Scan for the cell matching the given text and deliver its [x, y] coordinate at center. 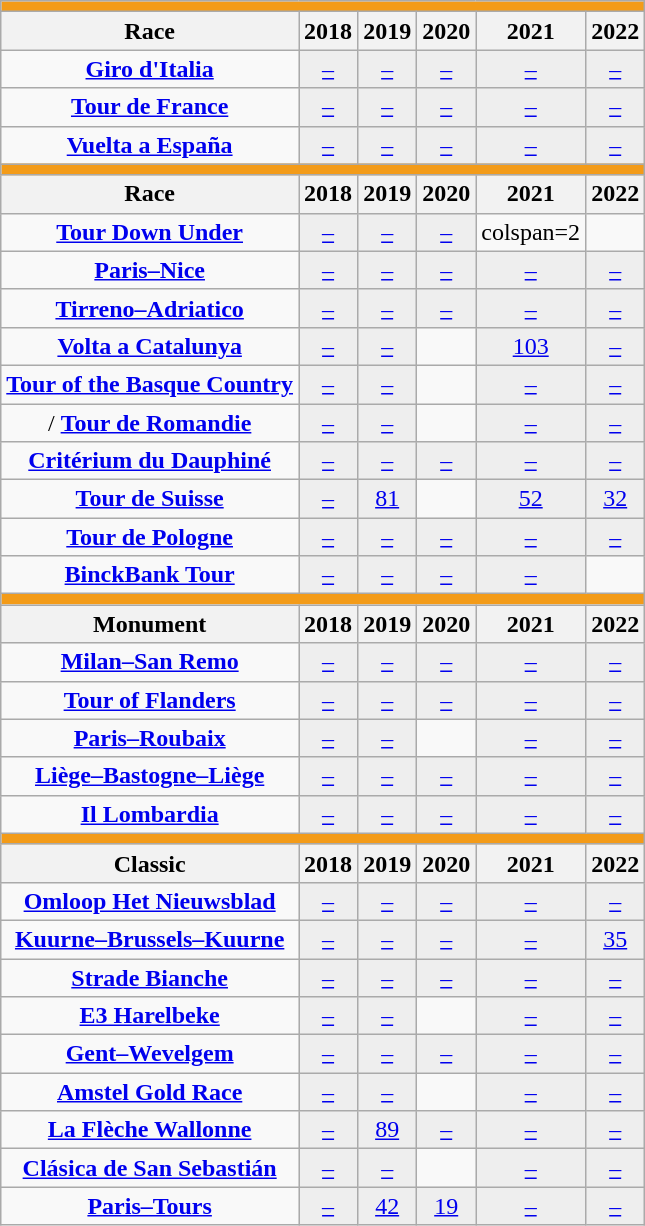
Tour Down Under [150, 232]
Monument [150, 624]
Vuelta a España [150, 145]
Omloop Het Nieuwsblad [150, 901]
Kuurne–Brussels–Kuurne [150, 939]
Tour de France [150, 107]
Paris–Nice [150, 270]
Paris–Tours [150, 1206]
52 [531, 499]
BinckBank Tour [150, 575]
42 [388, 1206]
32 [616, 499]
Amstel Gold Race [150, 1092]
Gent–Wevelgem [150, 1054]
Tour of the Basque Country [150, 384]
Giro d'Italia [150, 69]
Critérium du Dauphiné [150, 461]
Strade Bianche [150, 977]
Tirreno–Adriatico [150, 308]
Tour de Pologne [150, 537]
Tour de Suisse [150, 499]
19 [446, 1206]
Liège–Bastogne–Liège [150, 776]
Milan–San Remo [150, 662]
Clásica de San Sebastián [150, 1168]
colspan=2 [531, 232]
/ Tour de Romandie [150, 423]
Paris–Roubaix [150, 738]
La Flèche Wallonne [150, 1130]
Volta a Catalunya [150, 346]
35 [616, 939]
Il Lombardia [150, 814]
89 [388, 1130]
Tour of Flanders [150, 700]
E3 Harelbeke [150, 1016]
Classic [150, 863]
81 [388, 499]
103 [531, 346]
